Output the [x, y] coordinate of the center of the cell containing the given text.  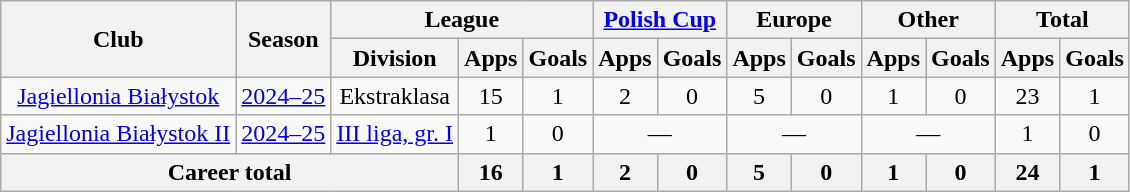
Total [1062, 20]
Jagiellonia Białystok II [118, 134]
III liga, gr. I [395, 134]
16 [491, 172]
Club [118, 39]
Career total [230, 172]
League [462, 20]
Ekstraklasa [395, 96]
23 [1027, 96]
Jagiellonia Białystok [118, 96]
15 [491, 96]
Europe [794, 20]
Polish Cup [660, 20]
Season [284, 39]
24 [1027, 172]
Other [928, 20]
Division [395, 58]
